Pinpoint the cell where the given text exists, returning its [X, Y] midpoint coordinate. 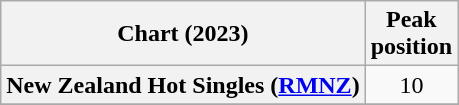
New Zealand Hot Singles (RMNZ) [183, 85]
Peakposition [411, 34]
Chart (2023) [183, 34]
10 [411, 85]
